Return the (X, Y) coordinate for the center point of the cell that contains the specified text.  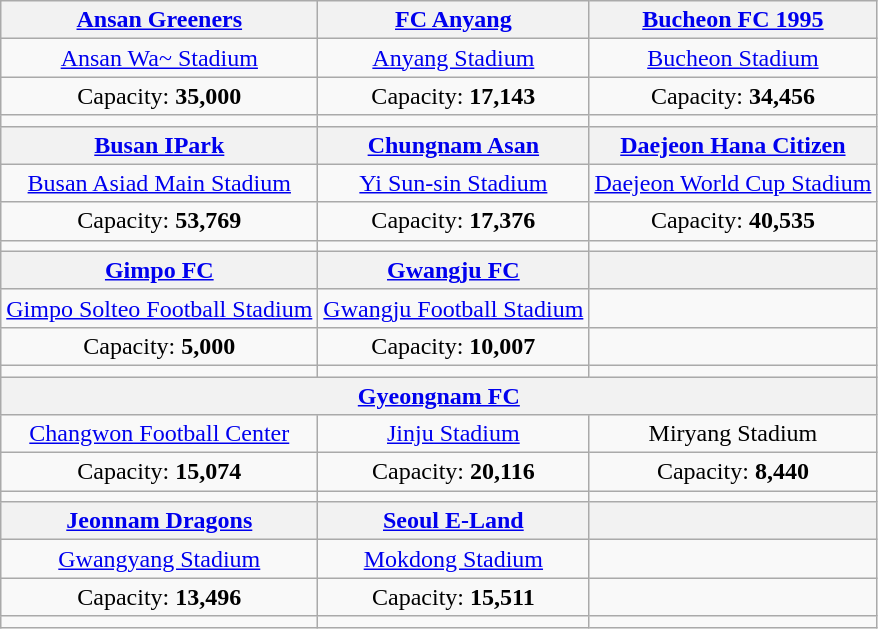
Capacity: 5,000 (160, 346)
Capacity: 20,116 (454, 472)
Capacity: 40,535 (733, 221)
Yi Sun-sin Stadium (454, 183)
Bucheon FC 1995 (733, 20)
Gyeongnam FC (439, 395)
FC Anyang (454, 20)
Bucheon Stadium (733, 58)
Anyang Stadium (454, 58)
Capacity: 15,511 (454, 597)
Jinju Stadium (454, 434)
Gimpo FC (160, 270)
Capacity: 17,376 (454, 221)
Capacity: 15,074 (160, 472)
Capacity: 17,143 (454, 96)
Changwon Football Center (160, 434)
Daejeon Hana Citizen (733, 145)
Capacity: 53,769 (160, 221)
Mokdong Stadium (454, 559)
Chungnam Asan (454, 145)
Capacity: 35,000 (160, 96)
Gwangju Football Stadium (454, 308)
Ansan Wa~ Stadium (160, 58)
Capacity: 10,007 (454, 346)
Capacity: 13,496 (160, 597)
Capacity: 8,440 (733, 472)
Seoul E-Land (454, 521)
Gimpo Solteo Football Stadium (160, 308)
Busan Asiad Main Stadium (160, 183)
Daejeon World Cup Stadium (733, 183)
Gwangju FC (454, 270)
Ansan Greeners (160, 20)
Busan IPark (160, 145)
Capacity: 34,456 (733, 96)
Jeonnam Dragons (160, 521)
Miryang Stadium (733, 434)
Gwangyang Stadium (160, 559)
